Provide the [X, Y] coordinate of the cell's center where the given text is located.  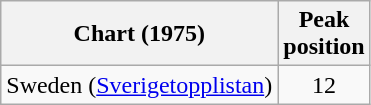
Chart (1975) [140, 34]
Sweden (Sverigetopplistan) [140, 85]
12 [324, 85]
Peakposition [324, 34]
